Scan for the cell matching the given text and deliver its (X, Y) coordinate at center. 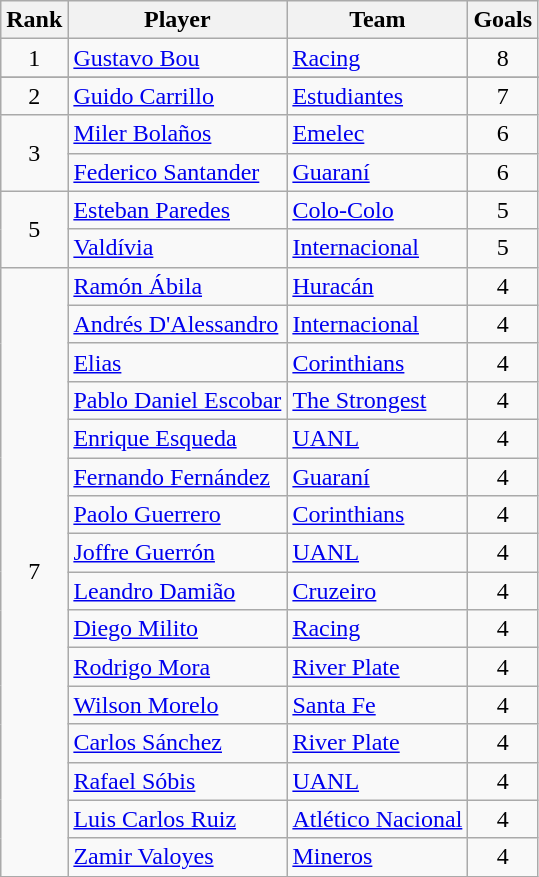
Fernando Fernández (178, 477)
Team (378, 20)
Luis Carlos Ruiz (178, 819)
Cruzeiro (378, 591)
Player (178, 20)
Gustavo Bou (178, 58)
Huracán (378, 286)
Wilson Morelo (178, 705)
Santa Fe (378, 705)
Rodrigo Mora (178, 667)
1 (34, 58)
Ramón Ábila (178, 286)
Colo-Colo (378, 210)
Estudiantes (378, 96)
Carlos Sánchez (178, 743)
Diego Milito (178, 629)
Atlético Nacional (378, 819)
Rank (34, 20)
Paolo Guerrero (178, 515)
Miler Bolaños (178, 134)
Zamir Valoyes (178, 857)
Valdívia (178, 248)
Andrés D'Alessandro (178, 324)
Elias (178, 362)
3 (34, 153)
Rafael Sóbis (178, 781)
Federico Santander (178, 172)
8 (503, 58)
Goals (503, 20)
Leandro Damião (178, 591)
Emelec (378, 134)
2 (34, 96)
Joffre Guerrón (178, 553)
Esteban Paredes (178, 210)
Enrique Esqueda (178, 438)
The Strongest (378, 400)
Pablo Daniel Escobar (178, 400)
Guido Carrillo (178, 96)
Mineros (378, 857)
